Extract the (x, y) coordinate from the center of the cell holding the provided text.  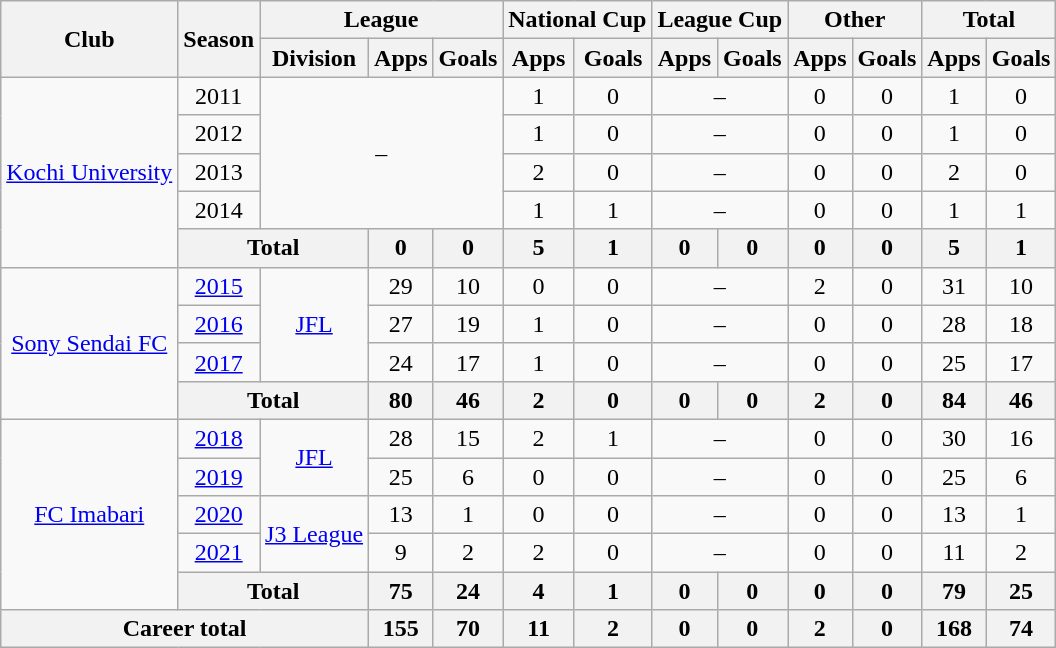
2015 (219, 286)
19 (468, 324)
168 (954, 629)
31 (954, 286)
4 (539, 591)
70 (468, 629)
J3 League (314, 534)
Club (90, 39)
Division (314, 58)
79 (954, 591)
Other (855, 20)
16 (1021, 438)
Season (219, 39)
Sony Sendai FC (90, 343)
2014 (219, 210)
League (382, 20)
2016 (219, 324)
2021 (219, 553)
FC Imabari (90, 514)
Kochi University (90, 172)
75 (401, 591)
Career total (185, 629)
2019 (219, 477)
2017 (219, 362)
2012 (219, 134)
2018 (219, 438)
80 (401, 400)
27 (401, 324)
2020 (219, 515)
18 (1021, 324)
League Cup (720, 20)
155 (401, 629)
74 (1021, 629)
9 (401, 553)
29 (401, 286)
15 (468, 438)
2011 (219, 96)
30 (954, 438)
2013 (219, 172)
84 (954, 400)
National Cup (578, 20)
